Search for the cell housing the specified text and yield its (x, y) center coordinate. 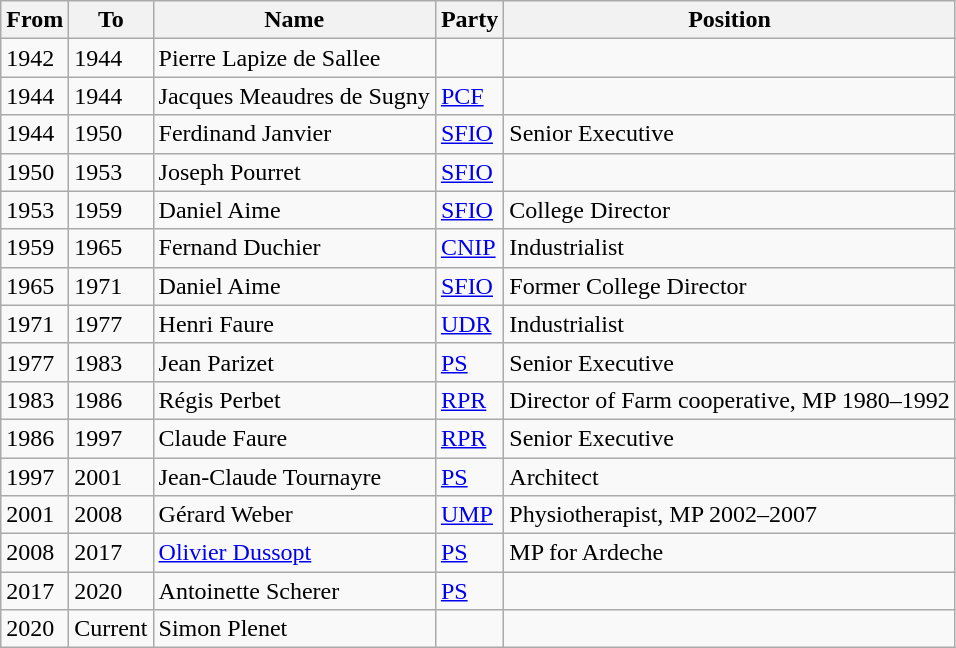
Henri Faure (294, 324)
PCF (469, 96)
Ferdinand Janvier (294, 134)
Fernand Duchier (294, 248)
Claude Faure (294, 438)
Name (294, 20)
College Director (730, 210)
Architect (730, 477)
Antoinette Scherer (294, 591)
Gérard Weber (294, 515)
1942 (35, 58)
Current (111, 629)
Jacques Meaudres de Sugny (294, 96)
MP for Ardeche (730, 553)
UDR (469, 324)
Simon Plenet (294, 629)
From (35, 20)
Position (730, 20)
Director of Farm cooperative, MP 1980–1992 (730, 400)
CNIP (469, 248)
Régis Perbet (294, 400)
Physiotherapist, MP 2002–2007 (730, 515)
Former College Director (730, 286)
Olivier Dussopt (294, 553)
Jean Parizet (294, 362)
Pierre Lapize de Sallee (294, 58)
Jean-Claude Tournayre (294, 477)
To (111, 20)
Joseph Pourret (294, 172)
Party (469, 20)
UMP (469, 515)
